Find where the given text appears and provide that cell's center as (x, y) coordinate. 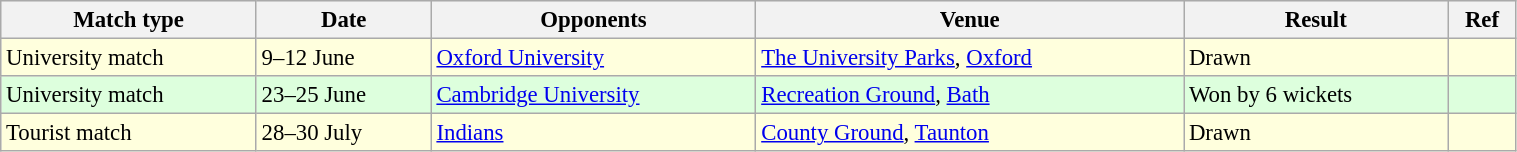
Match type (129, 20)
Ref (1482, 20)
Venue (970, 20)
The University Parks, Oxford (970, 58)
Cambridge University (594, 95)
Indians (594, 133)
Recreation Ground, Bath (970, 95)
23–25 June (344, 95)
9–12 June (344, 58)
County Ground, Taunton (970, 133)
Date (344, 20)
Oxford University (594, 58)
Tourist match (129, 133)
Won by 6 wickets (1316, 95)
Result (1316, 20)
Opponents (594, 20)
28–30 July (344, 133)
